Find where the given text appears and provide that cell's center as (x, y) coordinate. 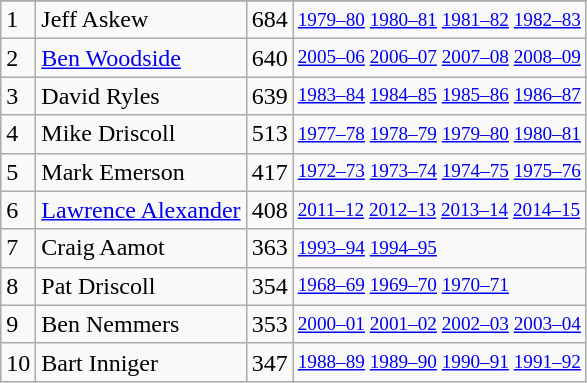
6 (18, 210)
Bart Inniger (141, 362)
1983–84 1984–85 1985–86 1986–87 (439, 96)
Craig Aamot (141, 248)
9 (18, 324)
Mike Driscoll (141, 134)
David Ryles (141, 96)
Mark Emerson (141, 172)
2 (18, 58)
1979–80 1980–81 1981–82 1982–83 (439, 20)
Pat Driscoll (141, 286)
347 (270, 362)
2005–06 2006–07 2007–08 2008–09 (439, 58)
1972–73 1973–74 1974–75 1975–76 (439, 172)
1977–78 1978–79 1979–80 1980–81 (439, 134)
354 (270, 286)
684 (270, 20)
513 (270, 134)
Lawrence Alexander (141, 210)
1 (18, 20)
1988–89 1989–90 1990–91 1991–92 (439, 362)
4 (18, 134)
3 (18, 96)
417 (270, 172)
353 (270, 324)
5 (18, 172)
Ben Nemmers (141, 324)
1993–94 1994–95 (439, 248)
7 (18, 248)
1968–69 1969–70 1970–71 (439, 286)
2000–01 2001–02 2002–03 2003–04 (439, 324)
408 (270, 210)
2011–12 2012–13 2013–14 2014–15 (439, 210)
Ben Woodside (141, 58)
363 (270, 248)
Jeff Askew (141, 20)
639 (270, 96)
8 (18, 286)
640 (270, 58)
10 (18, 362)
